Extract the [x, y] coordinate from the center of the cell holding the provided text.  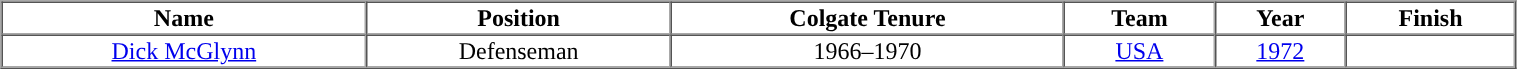
USA [1140, 50]
1972 [1280, 50]
Dick McGlynn [184, 50]
Year [1280, 18]
Finish [1431, 18]
Colgate Tenure [868, 18]
Position [518, 18]
Defenseman [518, 50]
Team [1140, 18]
1966–1970 [868, 50]
Name [184, 18]
